Output the [x, y] coordinate of the center of the cell containing the given text.  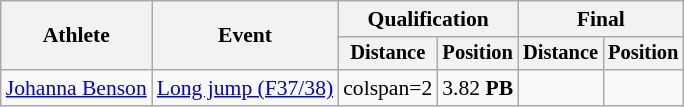
3.82 PB [478, 88]
Final [600, 19]
Qualification [428, 19]
Event [245, 36]
colspan=2 [388, 88]
Athlete [76, 36]
Johanna Benson [76, 88]
Long jump (F37/38) [245, 88]
